Extract the (x, y) coordinate from the center of the cell holding the provided text.  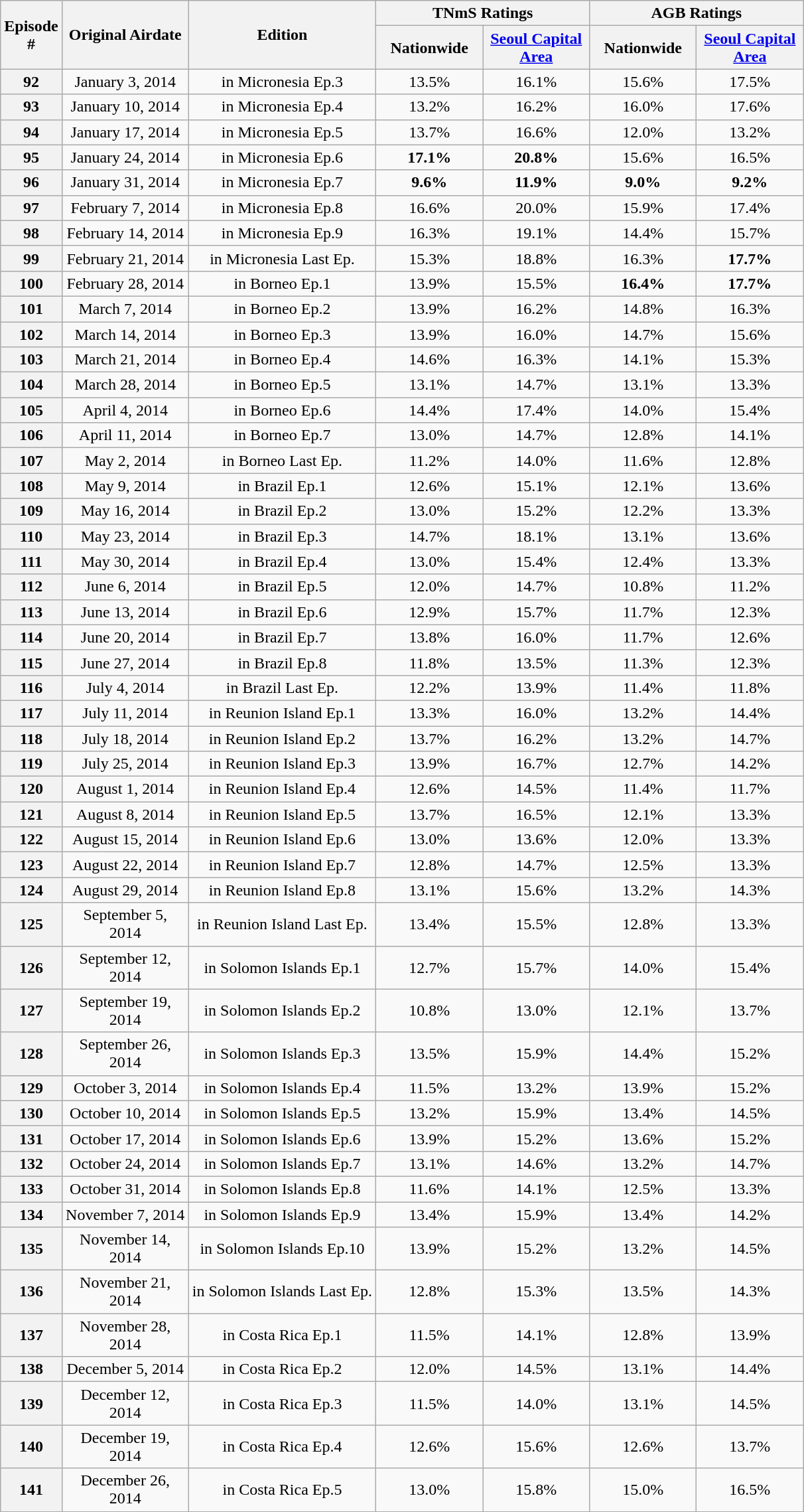
100 (31, 283)
July 25, 2014 (125, 764)
August 29, 2014 (125, 890)
July 18, 2014 (125, 739)
in Reunion Island Ep.3 (282, 764)
March 7, 2014 (125, 309)
Edition (282, 35)
in Reunion Island Last Ep. (282, 924)
95 (31, 157)
in Costa Rica Ep.4 (282, 1447)
123 (31, 865)
109 (31, 511)
126 (31, 968)
15.1% (536, 486)
January 17, 2014 (125, 132)
August 15, 2014 (125, 840)
Episode # (31, 35)
in Brazil Last Ep. (282, 688)
132 (31, 1164)
July 4, 2014 (125, 688)
12.4% (643, 562)
June 27, 2014 (125, 662)
May 23, 2014 (125, 536)
in Brazil Ep.4 (282, 562)
129 (31, 1088)
in Solomon Islands Ep.5 (282, 1113)
in Micronesia Ep.9 (282, 233)
97 (31, 208)
in Reunion Island Ep.5 (282, 814)
May 9, 2014 (125, 486)
in Borneo Ep.2 (282, 309)
110 (31, 536)
February 7, 2014 (125, 208)
August 8, 2014 (125, 814)
June 20, 2014 (125, 637)
in Solomon Islands Ep.4 (282, 1088)
131 (31, 1138)
128 (31, 1054)
in Solomon Islands Ep.9 (282, 1214)
in Reunion Island Ep.6 (282, 840)
January 10, 2014 (125, 107)
in Costa Rica Ep.3 (282, 1403)
in Brazil Ep.5 (282, 587)
in Micronesia Ep.4 (282, 107)
October 3, 2014 (125, 1088)
18.8% (536, 258)
138 (31, 1369)
in Reunion Island Ep.1 (282, 713)
106 (31, 435)
September 26, 2014 (125, 1054)
16.1% (536, 82)
121 (31, 814)
May 30, 2014 (125, 562)
16.7% (536, 764)
September 12, 2014 (125, 968)
120 (31, 789)
98 (31, 233)
April 4, 2014 (125, 410)
in Solomon Islands Ep.7 (282, 1164)
in Reunion Island Ep.7 (282, 865)
105 (31, 410)
124 (31, 890)
February 28, 2014 (125, 283)
130 (31, 1113)
115 (31, 662)
9.0% (643, 183)
in Borneo Ep.5 (282, 385)
in Costa Rica Ep.1 (282, 1335)
in Brazil Ep.3 (282, 536)
108 (31, 486)
March 28, 2014 (125, 385)
9.6% (430, 183)
in Borneo Ep.1 (282, 283)
in Micronesia Ep.6 (282, 157)
133 (31, 1189)
18.1% (536, 536)
134 (31, 1214)
114 (31, 637)
November 28, 2014 (125, 1335)
in Solomon Islands Ep.10 (282, 1249)
20.8% (536, 157)
102 (31, 334)
in Micronesia Ep.5 (282, 132)
13.8% (430, 637)
in Borneo Last Ep. (282, 461)
August 1, 2014 (125, 789)
November 21, 2014 (125, 1292)
in Micronesia Ep.3 (282, 82)
9.2% (750, 183)
16.4% (643, 283)
20.0% (536, 208)
in Micronesia Ep.8 (282, 208)
17.5% (750, 82)
December 5, 2014 (125, 1369)
in Solomon Islands Ep.3 (282, 1054)
in Brazil Ep.6 (282, 612)
14.8% (643, 309)
96 (31, 183)
12.9% (430, 612)
in Solomon Islands Ep.1 (282, 968)
119 (31, 764)
in Borneo Ep.6 (282, 410)
17.6% (750, 107)
in Brazil Ep.1 (282, 486)
125 (31, 924)
in Solomon Islands Ep.6 (282, 1138)
January 3, 2014 (125, 82)
December 26, 2014 (125, 1489)
in Costa Rica Ep.5 (282, 1489)
TNmS Ratings (483, 13)
116 (31, 688)
September 5, 2014 (125, 924)
in Borneo Ep.3 (282, 334)
November 7, 2014 (125, 1214)
136 (31, 1292)
in Solomon Islands Last Ep. (282, 1292)
141 (31, 1489)
October 31, 2014 (125, 1189)
December 12, 2014 (125, 1403)
in Solomon Islands Ep.2 (282, 1010)
Original Airdate (125, 35)
in Reunion Island Ep.2 (282, 739)
139 (31, 1403)
140 (31, 1447)
112 (31, 587)
94 (31, 132)
December 19, 2014 (125, 1447)
in Micronesia Last Ep. (282, 258)
January 31, 2014 (125, 183)
in Borneo Ep.7 (282, 435)
in Reunion Island Ep.4 (282, 789)
in Costa Rica Ep.2 (282, 1369)
137 (31, 1335)
in Borneo Ep.4 (282, 360)
in Micronesia Ep.7 (282, 183)
May 2, 2014 (125, 461)
15.8% (536, 1489)
107 (31, 461)
104 (31, 385)
November 14, 2014 (125, 1249)
June 6, 2014 (125, 587)
October 24, 2014 (125, 1164)
June 13, 2014 (125, 612)
May 16, 2014 (125, 511)
March 14, 2014 (125, 334)
February 21, 2014 (125, 258)
February 14, 2014 (125, 233)
111 (31, 562)
11.3% (643, 662)
in Brazil Ep.8 (282, 662)
127 (31, 1010)
135 (31, 1249)
in Brazil Ep.7 (282, 637)
AGB Ratings (697, 13)
in Reunion Island Ep.8 (282, 890)
118 (31, 739)
January 24, 2014 (125, 157)
August 22, 2014 (125, 865)
113 (31, 612)
July 11, 2014 (125, 713)
15.0% (643, 1489)
99 (31, 258)
in Solomon Islands Ep.8 (282, 1189)
122 (31, 840)
103 (31, 360)
11.9% (536, 183)
October 17, 2014 (125, 1138)
in Brazil Ep.2 (282, 511)
93 (31, 107)
17.1% (430, 157)
October 10, 2014 (125, 1113)
19.1% (536, 233)
117 (31, 713)
92 (31, 82)
September 19, 2014 (125, 1010)
March 21, 2014 (125, 360)
April 11, 2014 (125, 435)
101 (31, 309)
